Return the (X, Y) coordinate for the center point of the cell that contains the specified text.  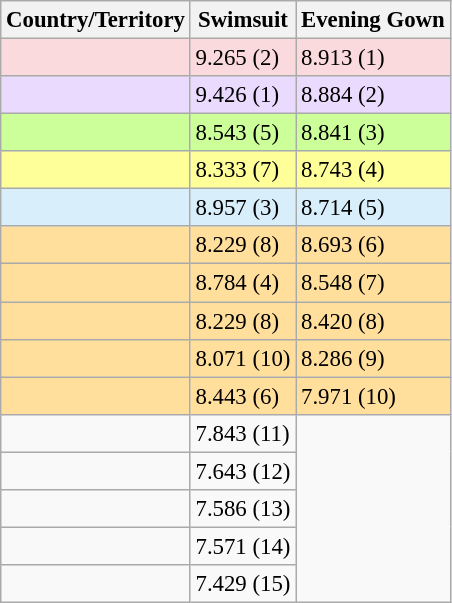
8.714 (5) (373, 208)
8.841 (3) (373, 133)
8.286 (9) (373, 358)
7.643 (12) (243, 471)
Swimsuit (243, 20)
8.884 (2) (373, 95)
7.586 (13) (243, 509)
8.743 (4) (373, 170)
8.693 (6) (373, 245)
8.333 (7) (243, 170)
Evening Gown (373, 20)
8.913 (1) (373, 58)
8.784 (4) (243, 283)
9.426 (1) (243, 95)
7.571 (14) (243, 546)
7.429 (15) (243, 584)
8.071 (10) (243, 358)
9.265 (2) (243, 58)
8.420 (8) (373, 321)
7.971 (10) (373, 396)
Country/Territory (96, 20)
8.543 (5) (243, 133)
8.548 (7) (373, 283)
7.843 (11) (243, 433)
8.957 (3) (243, 208)
8.443 (6) (243, 396)
